Detect which cell encompasses the target text, then output its (x, y) center coordinate. 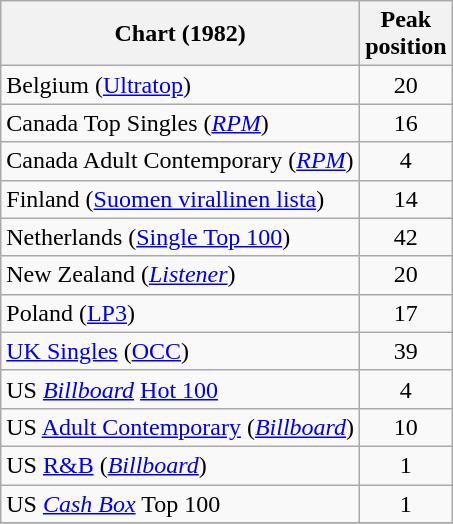
Finland (Suomen virallinen lista) (180, 199)
Poland (LP3) (180, 313)
17 (406, 313)
14 (406, 199)
Netherlands (Single Top 100) (180, 237)
Peakposition (406, 34)
39 (406, 351)
US Billboard Hot 100 (180, 389)
10 (406, 427)
US R&B (Billboard) (180, 465)
Belgium (Ultratop) (180, 85)
US Cash Box Top 100 (180, 503)
New Zealand (Listener) (180, 275)
16 (406, 123)
US Adult Contemporary (Billboard) (180, 427)
Chart (1982) (180, 34)
Canada Top Singles (RPM) (180, 123)
UK Singles (OCC) (180, 351)
Canada Adult Contemporary (RPM) (180, 161)
42 (406, 237)
